From the cell containing the given text, extract its center point as (X, Y) coordinate. 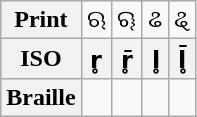
r̥̄ (128, 59)
ୡ (182, 20)
l̥ (155, 59)
ISO (41, 59)
r̥ (96, 59)
ଌ (155, 20)
ଋ (96, 20)
l̥̄ (182, 59)
Print (41, 20)
ୠ (128, 20)
Braille (41, 97)
